Provide the [X, Y] coordinate of the cell's center where the given text is located.  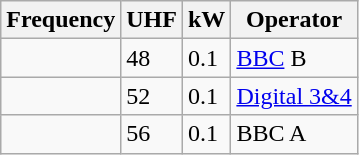
BBC B [294, 58]
Digital 3&4 [294, 96]
BBC A [294, 134]
48 [152, 58]
Operator [294, 20]
UHF [152, 20]
Frequency [61, 20]
kW [206, 20]
52 [152, 96]
56 [152, 134]
